Capture the cell that displays the provided text and extract its (x, y) central coordinate. 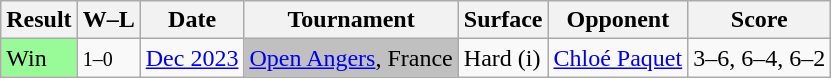
W–L (108, 20)
Chloé Paquet (618, 58)
Tournament (351, 20)
Score (760, 20)
Surface (503, 20)
Date (192, 20)
Win (39, 58)
Open Angers, France (351, 58)
3–6, 6–4, 6–2 (760, 58)
1–0 (108, 58)
Opponent (618, 20)
Dec 2023 (192, 58)
Result (39, 20)
Hard (i) (503, 58)
